Detect which cell encompasses the target text, then output its [x, y] center coordinate. 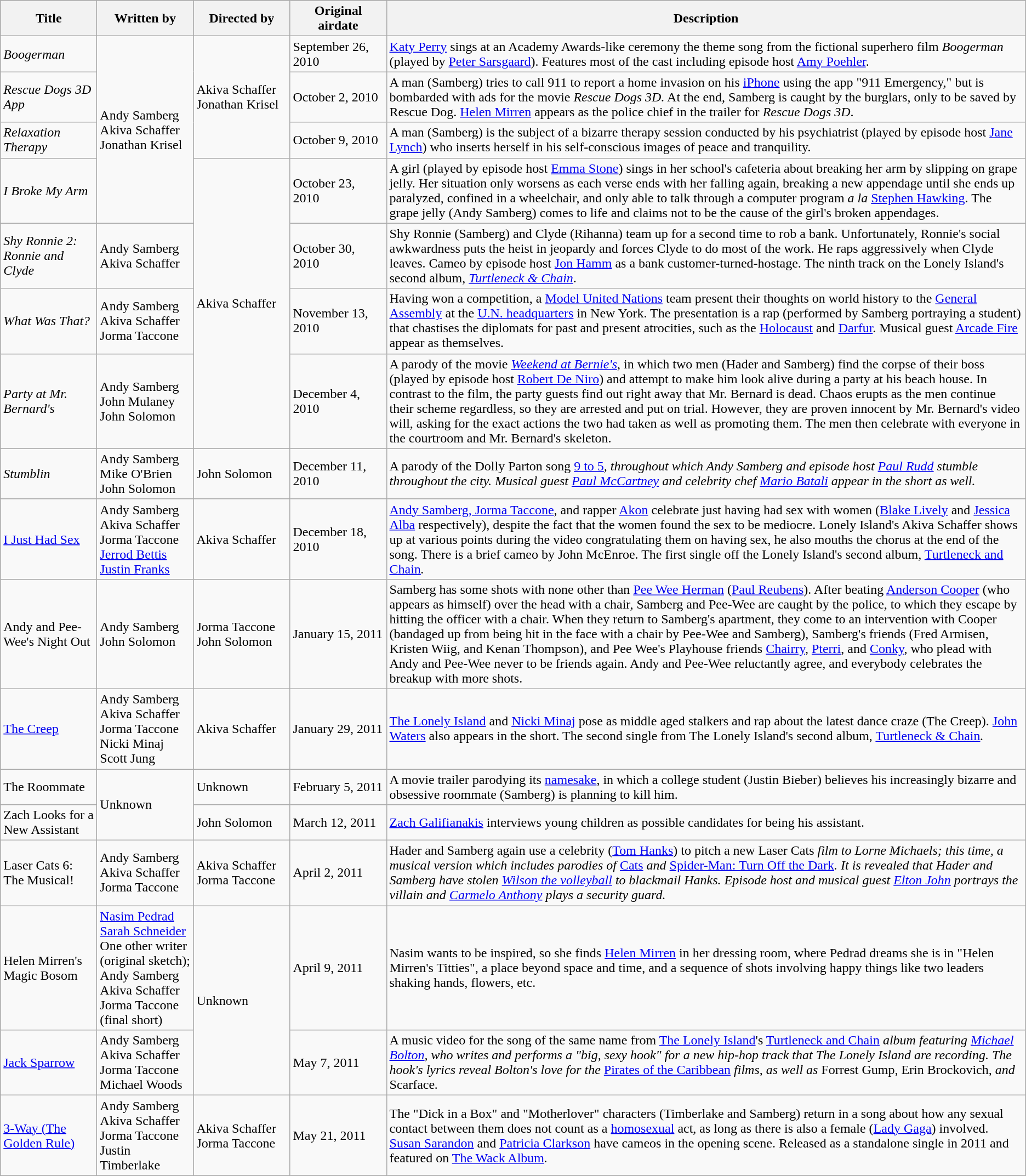
Andy SambergAkiva SchafferJorma TacconeJerrod BettisJustin Franks [145, 539]
I Just Had Sex [49, 539]
October 23, 2010 [338, 191]
I Broke My Arm [49, 191]
Zach Looks for a New Assistant [49, 822]
November 13, 2010 [338, 321]
Andy SambergJohn Solomon [145, 634]
April 9, 2011 [338, 968]
Relaxation Therapy [49, 140]
October 2, 2010 [338, 97]
Andy SambergAkiva SchafferJorma TacconeJustin Timberlake [145, 1135]
April 2, 2011 [338, 873]
Nasim PedradSarah SchneiderOne other writer (original sketch);Andy SambergAkiva SchafferJorma Taccone (final short) [145, 968]
Andy SambergAkiva SchafferJorma TacconeNicki MinajScott Jung [145, 729]
March 12, 2011 [338, 822]
Title [49, 19]
May 21, 2011 [338, 1135]
January 29, 2011 [338, 729]
Shy Ronnie 2: Ronnie and Clyde [49, 255]
Stumblin [49, 474]
3-Way (The Golden Rule) [49, 1135]
Jorma TacconeJohn Solomon [242, 634]
February 5, 2011 [338, 786]
Andy SambergJohn MulaneyJohn Solomon [145, 401]
Laser Cats 6: The Musical! [49, 873]
Description [706, 19]
Jack Sparrow [49, 1063]
Written by [145, 19]
October 30, 2010 [338, 255]
Andy SambergAkiva SchafferJonathan Krisel [145, 129]
What Was That? [49, 321]
Andy SambergAkiva Schaffer [145, 255]
Rescue Dogs 3D App [49, 97]
Andy SambergMike O'BrienJohn Solomon [145, 474]
Original airdate [338, 19]
December 18, 2010 [338, 539]
October 9, 2010 [338, 140]
January 15, 2011 [338, 634]
Zach Galifianakis interviews young children as possible candidates for being his assistant. [706, 822]
Directed by [242, 19]
December 11, 2010 [338, 474]
Andy and Pee-Wee's Night Out [49, 634]
Akiva SchafferJonathan Krisel [242, 97]
May 7, 2011 [338, 1063]
December 4, 2010 [338, 401]
September 26, 2010 [338, 54]
Andy SambergAkiva SchafferJorma TacconeMichael Woods [145, 1063]
Helen Mirren's Magic Bosom [49, 968]
Party at Mr. Bernard's [49, 401]
Boogerman [49, 54]
The Creep [49, 729]
The Roommate [49, 786]
